Return the (x, y) coordinate for the center point of the cell that contains the specified text.  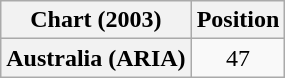
Australia (ARIA) (96, 58)
47 (238, 58)
Position (238, 20)
Chart (2003) (96, 20)
